Return (x, y) of the center of cell containing provided text 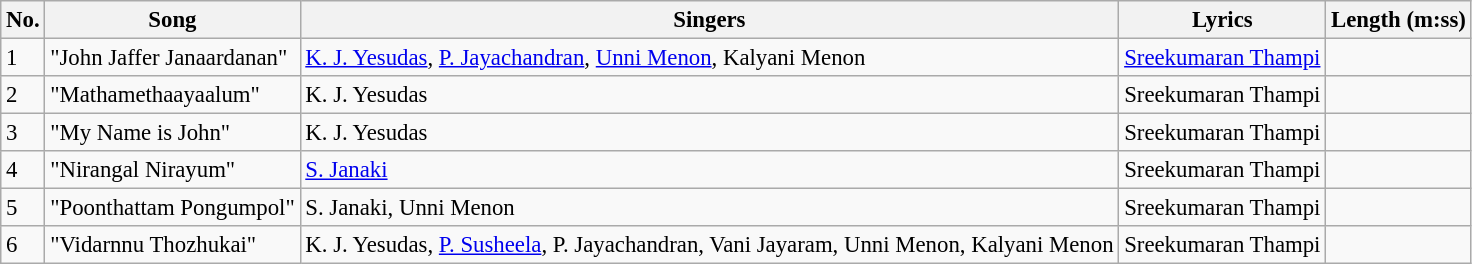
5 (23, 208)
6 (23, 245)
Song (172, 20)
3 (23, 133)
K. J. Yesudas, P. Jayachandran, Unni Menon, Kalyani Menon (710, 58)
Lyrics (1222, 20)
"My Name is John" (172, 133)
4 (23, 170)
"Mathamethaayaalum" (172, 95)
2 (23, 95)
"Poonthattam Pongumpol" (172, 208)
"Vidarnnu Thozhukai" (172, 245)
K. J. Yesudas, P. Susheela, P. Jayachandran, Vani Jayaram, Unni Menon, Kalyani Menon (710, 245)
Length (m:ss) (1398, 20)
S. Janaki, Unni Menon (710, 208)
Singers (710, 20)
"Nirangal Nirayum" (172, 170)
S. Janaki (710, 170)
No. (23, 20)
1 (23, 58)
"John Jaffer Janaardanan" (172, 58)
